Extract the [X, Y] coordinate from the center of the cell holding the provided text.  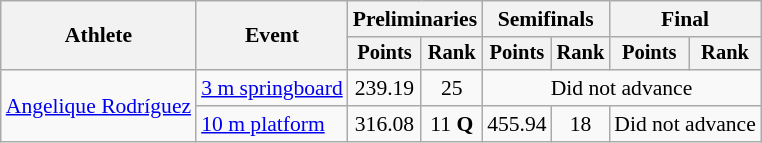
3 m springboard [272, 88]
11 Q [452, 124]
Event [272, 36]
Final [685, 19]
18 [581, 124]
455.94 [516, 124]
10 m platform [272, 124]
Athlete [98, 36]
Preliminaries [415, 19]
Angelique Rodríguez [98, 106]
239.19 [385, 88]
316.08 [385, 124]
Semifinals [546, 19]
25 [452, 88]
